Return the (X, Y) coordinate for the center point of the cell that contains the specified text.  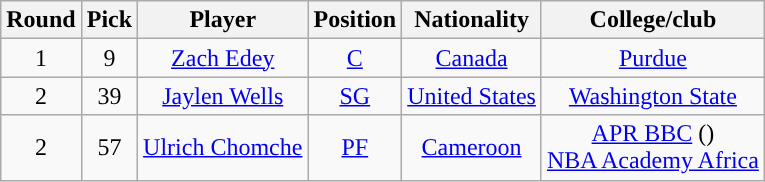
Nationality (472, 20)
C (355, 58)
9 (109, 58)
SG (355, 96)
1 (41, 58)
United States (472, 96)
Purdue (652, 58)
College/club (652, 20)
Zach Edey (223, 58)
57 (109, 148)
Ulrich Chomche (223, 148)
Player (223, 20)
APR BBC ()NBA Academy Africa (652, 148)
PF (355, 148)
Round (41, 20)
Cameroon (472, 148)
Jaylen Wells (223, 96)
Washington State (652, 96)
Position (355, 20)
Pick (109, 20)
39 (109, 96)
Canada (472, 58)
